Output the [x, y] coordinate of the center of the cell containing the given text.  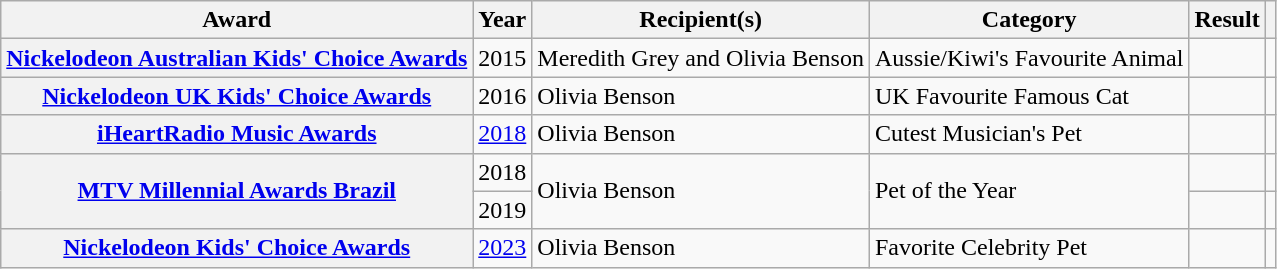
2019 [502, 210]
2023 [502, 248]
Year [502, 20]
Aussie/Kiwi's Favourite Animal [1028, 58]
Nickelodeon UK Kids' Choice Awards [237, 96]
Category [1028, 20]
Recipient(s) [701, 20]
Pet of the Year [1028, 191]
Cutest Musician's Pet [1028, 134]
Favorite Celebrity Pet [1028, 248]
MTV Millennial Awards Brazil [237, 191]
2016 [502, 96]
Result [1227, 20]
Nickelodeon Australian Kids' Choice Awards [237, 58]
2015 [502, 58]
iHeartRadio Music Awards [237, 134]
Award [237, 20]
Nickelodeon Kids' Choice Awards [237, 248]
UK Favourite Famous Cat [1028, 96]
Meredith Grey and Olivia Benson [701, 58]
